Identify which cell holds the provided text, then report its [x, y] central coordinate. 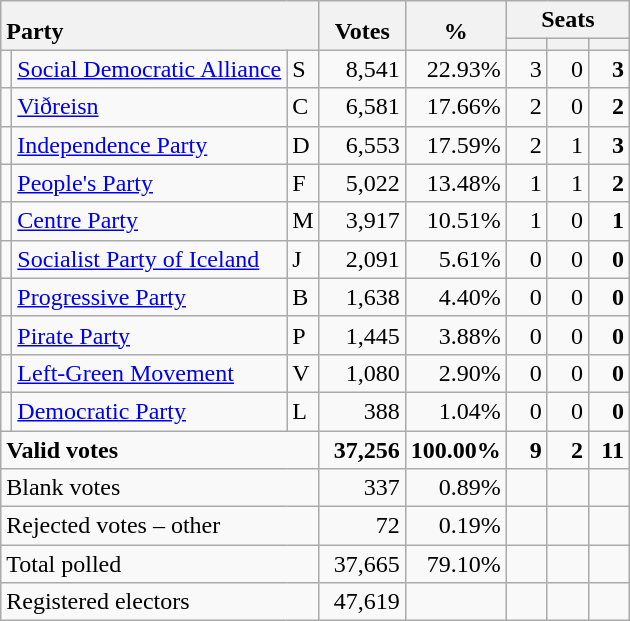
6,581 [362, 107]
Social Democratic Alliance [150, 69]
13.48% [456, 183]
L [303, 411]
37,665 [362, 564]
P [303, 335]
Democratic Party [150, 411]
Independence Party [150, 145]
4.40% [456, 297]
Votes [362, 26]
Registered electors [160, 602]
J [303, 259]
9 [526, 449]
1.04% [456, 411]
17.59% [456, 145]
10.51% [456, 221]
Centre Party [150, 221]
337 [362, 488]
Party [160, 26]
B [303, 297]
M [303, 221]
Rejected votes – other [160, 526]
6,553 [362, 145]
S [303, 69]
1,638 [362, 297]
37,256 [362, 449]
47,619 [362, 602]
3.88% [456, 335]
5,022 [362, 183]
Pirate Party [150, 335]
Viðreisn [150, 107]
C [303, 107]
2,091 [362, 259]
% [456, 26]
100.00% [456, 449]
Seats [568, 20]
Blank votes [160, 488]
11 [608, 449]
17.66% [456, 107]
Total polled [160, 564]
People's Party [150, 183]
V [303, 373]
5.61% [456, 259]
0.19% [456, 526]
1,445 [362, 335]
72 [362, 526]
Progressive Party [150, 297]
Left-Green Movement [150, 373]
1,080 [362, 373]
22.93% [456, 69]
2.90% [456, 373]
D [303, 145]
0.89% [456, 488]
F [303, 183]
8,541 [362, 69]
Socialist Party of Iceland [150, 259]
79.10% [456, 564]
Valid votes [160, 449]
3,917 [362, 221]
388 [362, 411]
